Find where the given text appears and provide that cell's center as [x, y] coordinate. 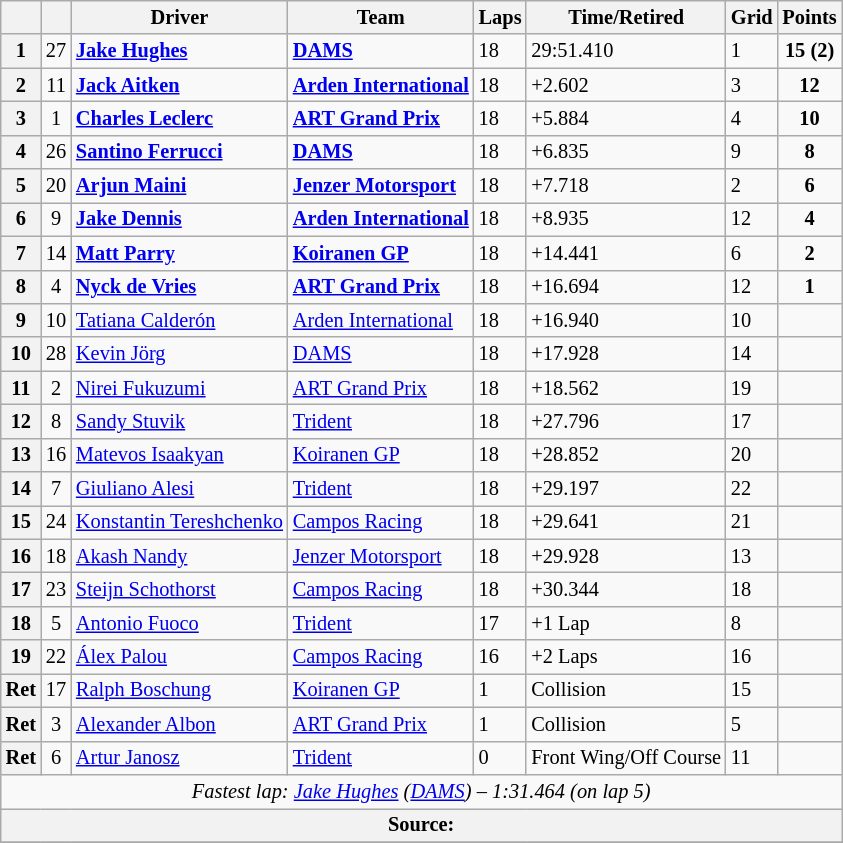
+5.884 [626, 118]
15 (2) [810, 51]
Jake Hughes [180, 51]
Matevos Isaakyan [180, 455]
+29.197 [626, 489]
Artur Janosz [180, 758]
+30.344 [626, 589]
+28.852 [626, 455]
28 [56, 354]
+7.718 [626, 186]
21 [752, 522]
Time/Retired [626, 17]
Nyck de Vries [180, 287]
Kevin Jörg [180, 354]
Nirei Fukuzumi [180, 388]
Charles Leclerc [180, 118]
Giuliano Alesi [180, 489]
29:51.410 [626, 51]
+17.928 [626, 354]
+14.441 [626, 253]
0 [500, 758]
Points [810, 17]
Akash Nandy [180, 556]
Laps [500, 17]
Grid [752, 17]
+2.602 [626, 85]
Source: [422, 825]
Arjun Maini [180, 186]
+29.641 [626, 522]
23 [56, 589]
+16.694 [626, 287]
Santino Ferrucci [180, 152]
Ralph Boschung [180, 690]
26 [56, 152]
Driver [180, 17]
Alexander Albon [180, 724]
24 [56, 522]
Álex Palou [180, 657]
Fastest lap: Jake Hughes (DAMS) – 1:31.464 (on lap 5) [422, 791]
+29.928 [626, 556]
Sandy Stuvik [180, 421]
Konstantin Tereshchenko [180, 522]
+27.796 [626, 421]
27 [56, 51]
Tatiana Calderón [180, 320]
Jake Dennis [180, 219]
Steijn Schothorst [180, 589]
+1 Lap [626, 623]
+6.835 [626, 152]
Antonio Fuoco [180, 623]
+8.935 [626, 219]
Team [381, 17]
Front Wing/Off Course [626, 758]
+18.562 [626, 388]
Jack Aitken [180, 85]
+16.940 [626, 320]
Matt Parry [180, 253]
+2 Laps [626, 657]
